For the text-containing cell, return its midpoint in (x, y) coordinate format. 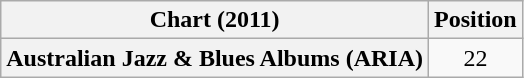
22 (476, 58)
Chart (2011) (215, 20)
Australian Jazz & Blues Albums (ARIA) (215, 58)
Position (476, 20)
